Find where the given text appears and provide that cell's center as [X, Y] coordinate. 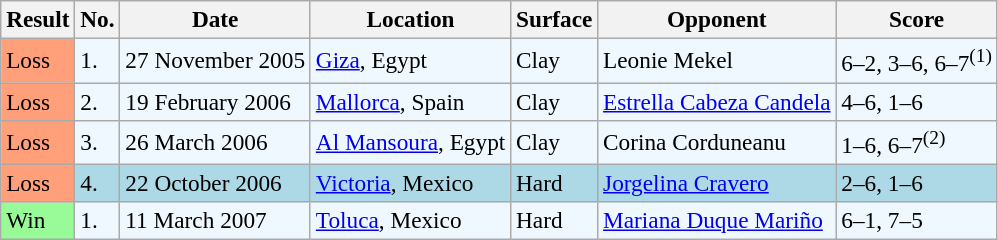
Result [38, 19]
4. [98, 183]
Corina Corduneanu [717, 142]
Date [215, 19]
1–6, 6–7(2) [916, 142]
6–2, 3–6, 6–7(1) [916, 60]
19 February 2006 [215, 101]
Victoria, Mexico [410, 183]
Mariana Duque Mariño [717, 221]
Estrella Cabeza Candela [717, 101]
27 November 2005 [215, 60]
Al Mansoura, Egypt [410, 142]
11 March 2007 [215, 221]
4–6, 1–6 [916, 101]
Giza, Egypt [410, 60]
3. [98, 142]
Jorgelina Cravero [717, 183]
No. [98, 19]
Location [410, 19]
Score [916, 19]
6–1, 7–5 [916, 221]
Toluca, Mexico [410, 221]
2–6, 1–6 [916, 183]
22 October 2006 [215, 183]
Opponent [717, 19]
Win [38, 221]
2. [98, 101]
Leonie Mekel [717, 60]
26 March 2006 [215, 142]
Mallorca, Spain [410, 101]
Surface [554, 19]
